Identify which cell holds the provided text, then report its (x, y) central coordinate. 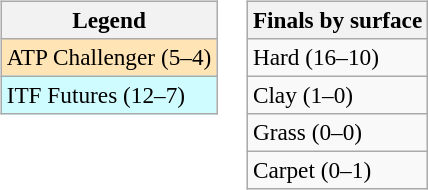
Finals by surface (337, 20)
Clay (1–0) (337, 95)
Carpet (0–1) (337, 171)
Grass (0–0) (337, 133)
ITF Futures (12–7) (108, 95)
Hard (16–10) (337, 57)
Legend (108, 20)
ATP Challenger (5–4) (108, 57)
